From the cell containing the given text, extract its center point as (x, y) coordinate. 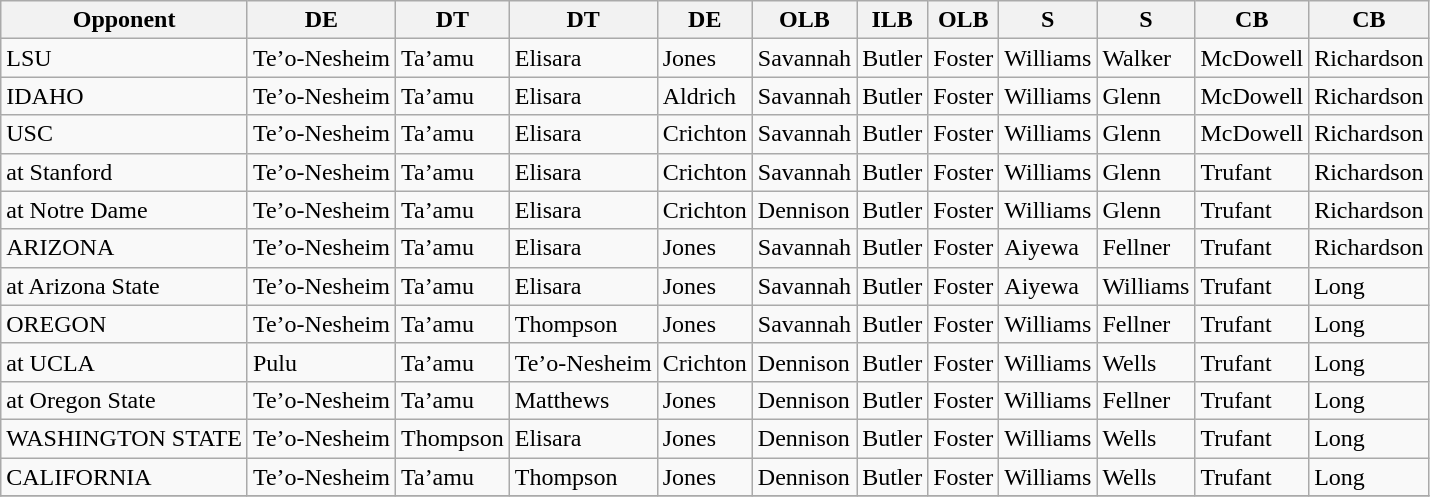
Aldrich (704, 96)
OREGON (124, 324)
Opponent (124, 20)
at Arizona State (124, 286)
at Notre Dame (124, 210)
CALIFORNIA (124, 477)
IDAHO (124, 96)
Matthews (583, 400)
Pulu (321, 362)
at Stanford (124, 172)
LSU (124, 58)
Walker (1146, 58)
ARIZONA (124, 248)
at Oregon State (124, 400)
USC (124, 134)
at UCLA (124, 362)
ILB (892, 20)
WASHINGTON STATE (124, 438)
